From the cell containing the given text, extract its center point as (X, Y) coordinate. 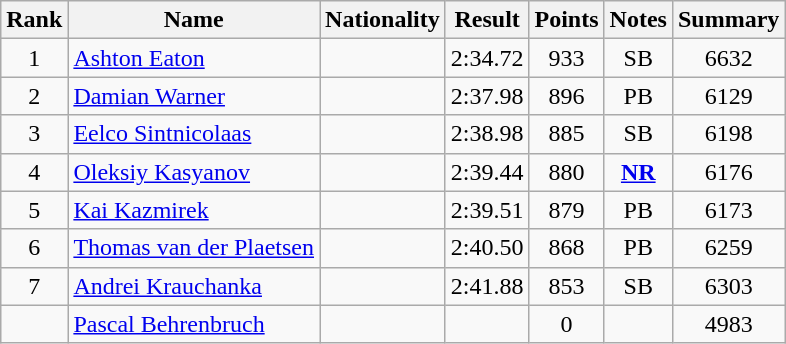
Name (194, 20)
Oleksiy Kasyanov (194, 172)
2 (34, 96)
Result (487, 20)
2:39.51 (487, 210)
Eelco Sintnicolaas (194, 134)
Thomas van der Plaetsen (194, 248)
6129 (728, 96)
3 (34, 134)
896 (566, 96)
4983 (728, 324)
2:34.72 (487, 58)
Points (566, 20)
Nationality (383, 20)
NR (638, 172)
Kai Kazmirek (194, 210)
Andrei Krauchanka (194, 286)
1 (34, 58)
879 (566, 210)
Pascal Behrenbruch (194, 324)
Notes (638, 20)
6632 (728, 58)
6259 (728, 248)
4 (34, 172)
6198 (728, 134)
6303 (728, 286)
5 (34, 210)
2:41.88 (487, 286)
0 (566, 324)
6176 (728, 172)
6173 (728, 210)
Summary (728, 20)
2:40.50 (487, 248)
6 (34, 248)
853 (566, 286)
868 (566, 248)
Damian Warner (194, 96)
Ashton Eaton (194, 58)
2:37.98 (487, 96)
880 (566, 172)
2:39.44 (487, 172)
2:38.98 (487, 134)
885 (566, 134)
7 (34, 286)
Rank (34, 20)
933 (566, 58)
